Pinpoint the cell where the given text exists, returning its [x, y] midpoint coordinate. 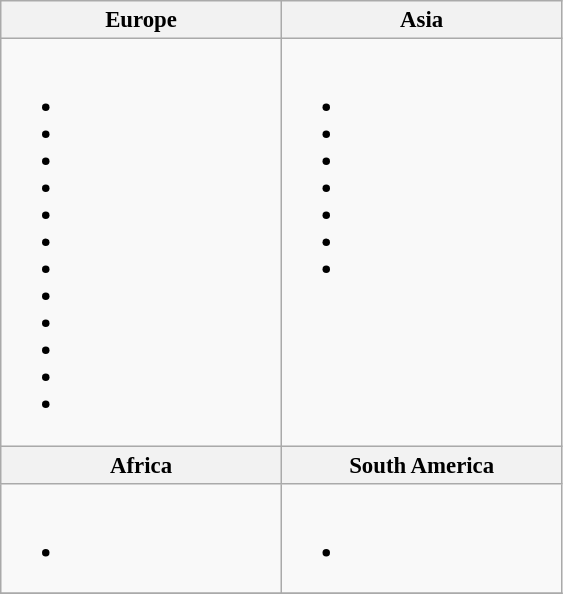
South America [422, 465]
Asia [422, 20]
Europe [142, 20]
Africa [142, 465]
